Output the [X, Y] coordinate of the center of the cell containing the given text.  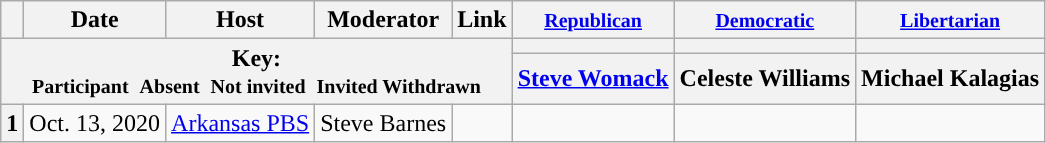
Oct. 13, 2020 [95, 123]
Link [482, 20]
Moderator [384, 20]
1 [12, 123]
Date [95, 20]
Arkansas PBS [240, 123]
Key: Participant Absent Not invited Invited Withdrawn [256, 72]
Steve Womack [593, 78]
Host [240, 20]
Steve Barnes [384, 123]
Celeste Williams [765, 78]
Democratic [765, 20]
Libertarian [950, 20]
Republican [593, 20]
Michael Kalagias [950, 78]
